Detect which cell encompasses the target text, then output its (X, Y) center coordinate. 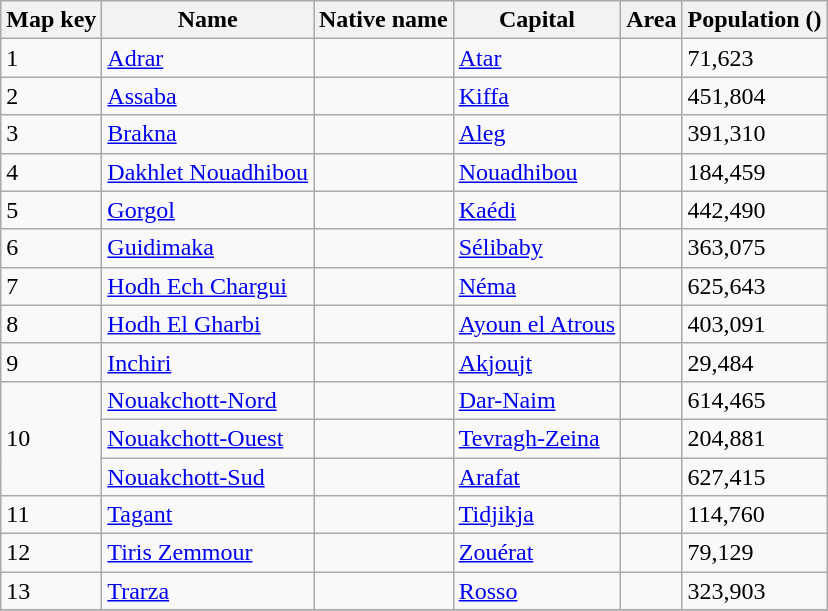
Sélibaby (537, 248)
403,091 (754, 324)
Assaba (208, 96)
Nouadhibou (537, 172)
6 (52, 248)
Néma (537, 286)
614,465 (754, 400)
Tidjikja (537, 515)
Akjoujt (537, 362)
10 (52, 438)
Capital (537, 20)
114,760 (754, 515)
Area (652, 20)
451,804 (754, 96)
Arafat (537, 477)
Name (208, 20)
13 (52, 591)
Native name (384, 20)
627,415 (754, 477)
204,881 (754, 438)
Kiffa (537, 96)
Dakhlet Nouadhibou (208, 172)
Kaédi (537, 210)
Tiris Zemmour (208, 553)
Ayoun el Atrous (537, 324)
11 (52, 515)
Population () (754, 20)
Zouérat (537, 553)
4 (52, 172)
8 (52, 324)
9 (52, 362)
29,484 (754, 362)
Trarza (208, 591)
391,310 (754, 134)
Adrar (208, 58)
Inchiri (208, 362)
Nouakchott-Sud (208, 477)
Brakna (208, 134)
12 (52, 553)
Tagant (208, 515)
442,490 (754, 210)
71,623 (754, 58)
Dar-Naim (537, 400)
Hodh El Gharbi (208, 324)
Guidimaka (208, 248)
363,075 (754, 248)
1 (52, 58)
Gorgol (208, 210)
Aleg (537, 134)
184,459 (754, 172)
2 (52, 96)
Hodh Ech Chargui (208, 286)
Nouakchott-Ouest (208, 438)
Nouakchott-Nord (208, 400)
323,903 (754, 591)
7 (52, 286)
3 (52, 134)
Rosso (537, 591)
5 (52, 210)
Tevragh-Zeina (537, 438)
79,129 (754, 553)
625,643 (754, 286)
Map key (52, 20)
Atar (537, 58)
